Pinpoint the cell where the given text exists, returning its [x, y] midpoint coordinate. 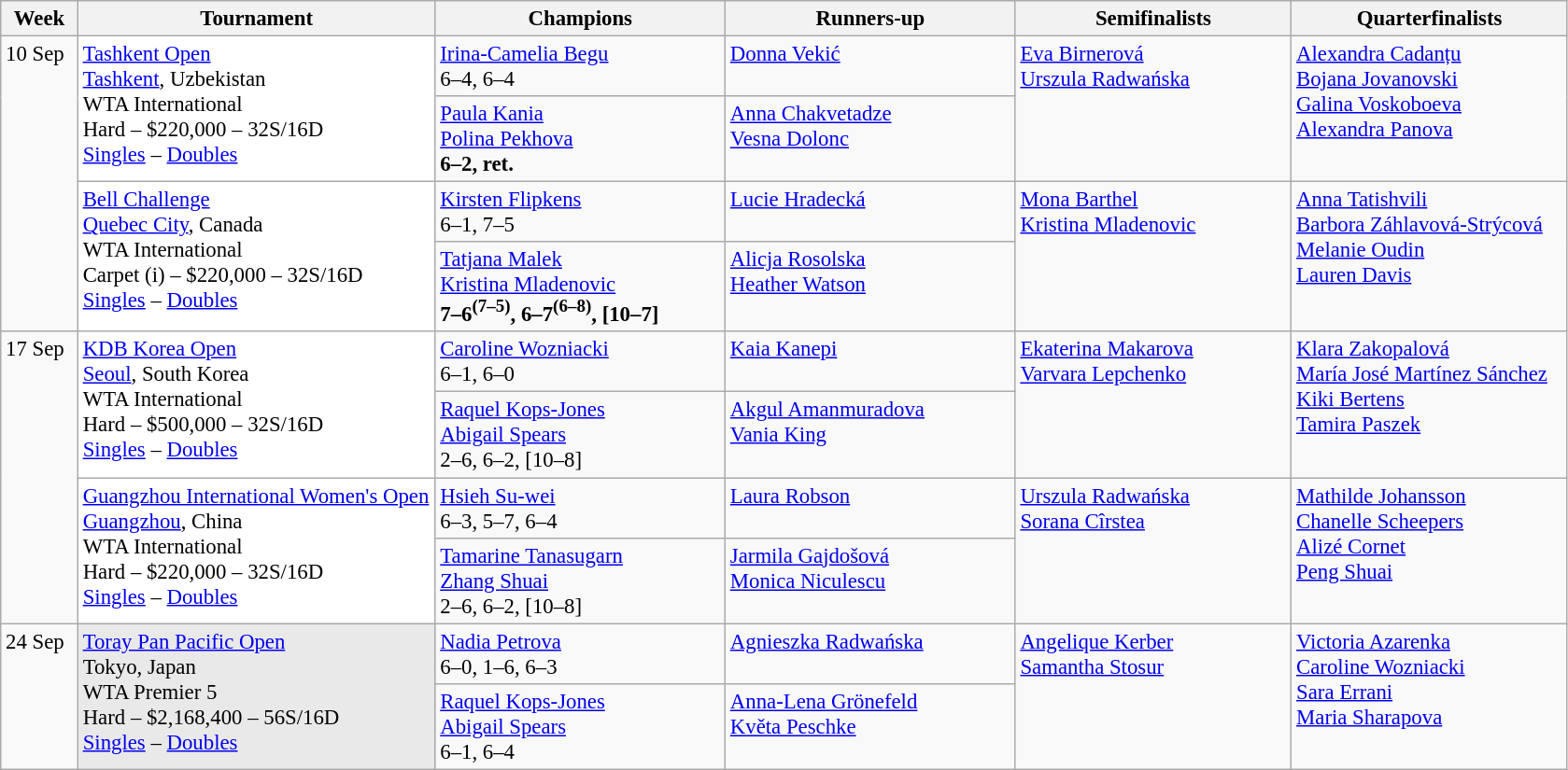
Angelique Kerber Samantha Stosur [1153, 696]
Toray Pan Pacific OpenTokyo, JapanWTA Premier 5Hard – $2,168,400 – 56S/16DSingles – Doubles [256, 696]
Tamarine Tanasugarn Zhang Shuai 2–6, 6–2, [10–8] [581, 581]
Laura Robson [870, 508]
Victoria Azarenka Caroline Wozniacki Sara Errani Maria Sharapova [1430, 696]
Urszula Radwańska Sorana Cîrstea [1153, 551]
Week [39, 19]
Kaia Kanepi [870, 362]
Alexandra Cadanțu Bojana Jovanovski Galina Voskoboeva Alexandra Panova [1430, 109]
Champions [581, 19]
Ekaterina Makarova Varvara Lepchenko [1153, 405]
Paula Kania Polina Pekhova 6–2, ret. [581, 139]
Irina-Camelia Begu 6–4, 6–4 [581, 67]
Nadia Petrova 6–0, 1–6, 6–3 [581, 653]
Tournament [256, 19]
Tashkent OpenTashkent, UzbekistanWTA InternationalHard – $220,000 – 32S/16DSingles – Doubles [256, 109]
Mona Barthel Kristina Mladenovic [1153, 258]
Lucie Hradecká [870, 213]
Semifinalists [1153, 19]
Anna Chakvetadze Vesna Dolonc [870, 139]
KDB Korea OpenSeoul, South KoreaWTA InternationalHard – $500,000 – 32S/16DSingles – Doubles [256, 405]
Guangzhou International Women's OpenGuangzhou, ChinaWTA InternationalHard – $220,000 – 32S/16DSingles – Doubles [256, 551]
Raquel Kops-Jones Abigail Spears 6–1, 6–4 [581, 726]
Agnieszka Radwańska [870, 653]
Alicja Rosolska Heather Watson [870, 287]
Hsieh Su-wei 6–3, 5–7, 6–4 [581, 508]
Anna Tatishvili Barbora Záhlavová-Strýcová Melanie Oudin Lauren Davis [1430, 258]
Caroline Wozniacki 6–1, 6–0 [581, 362]
Mathilde Johansson Chanelle Scheepers Alizé Cornet Peng Shuai [1430, 551]
Jarmila Gajdošová Monica Niculescu [870, 581]
17 Sep [39, 478]
Akgul Amanmuradova Vania King [870, 435]
Bell ChallengeQuebec City, CanadaWTA InternationalCarpet (i) – $220,000 – 32S/16DSingles – Doubles [256, 258]
Raquel Kops-Jones Abigail Spears 2–6, 6–2, [10–8] [581, 435]
Eva Birnerová Urszula Radwańska [1153, 109]
Quarterfinalists [1430, 19]
24 Sep [39, 696]
Anna-Lena Grönefeld Květa Peschke [870, 726]
Kirsten Flipkens 6–1, 7–5 [581, 213]
Donna Vekić [870, 67]
Runners-up [870, 19]
Tatjana Malek Kristina Mladenovic 7–6(7–5), 6–7(6–8), [10–7] [581, 287]
Klara Zakopalová María José Martínez Sánchez Kiki Bertens Tamira Paszek [1430, 405]
10 Sep [39, 185]
